Provide the (X, Y) coordinate of the cell's center where the given text is located.  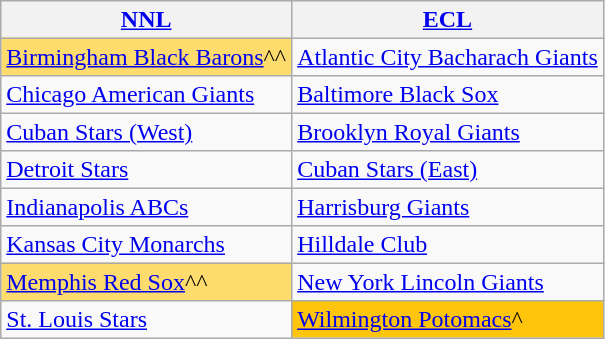
Brooklyn Royal Giants (448, 132)
Cuban Stars (East) (448, 170)
Harrisburg Giants (448, 206)
Hilldale Club (448, 244)
Wilmington Potomacs^ (448, 318)
NNL (146, 20)
New York Lincoln Giants (448, 282)
Cuban Stars (West) (146, 132)
Detroit Stars (146, 170)
Baltimore Black Sox (448, 94)
Birmingham Black Barons^^ (146, 56)
Chicago American Giants (146, 94)
ECL (448, 20)
Kansas City Monarchs (146, 244)
Memphis Red Sox^^ (146, 282)
Atlantic City Bacharach Giants (448, 56)
St. Louis Stars (146, 318)
Indianapolis ABCs (146, 206)
